Return [X, Y] of the center of cell containing provided text 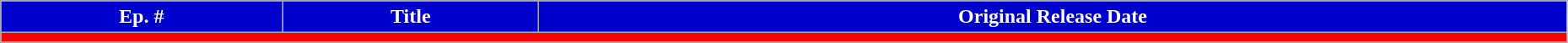
Title [411, 17]
Ep. # [142, 17]
Original Release Date [1053, 17]
